Locate the cell with the specified text and output its [x, y] center coordinate. 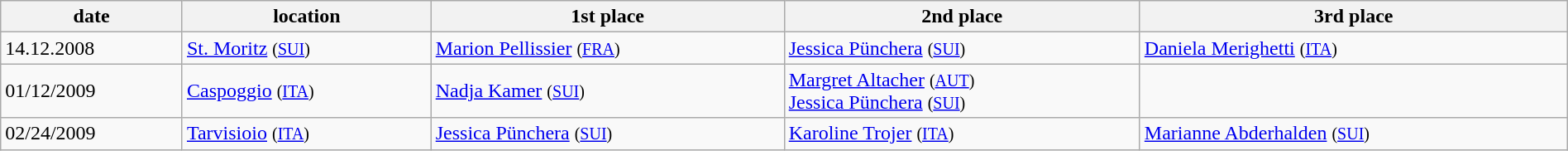
St. Moritz (SUI) [306, 48]
3rd place [1353, 17]
Nadja Kamer (SUI) [607, 91]
Marianne Abderhalden (SUI) [1353, 134]
2nd place [962, 17]
14.12.2008 [92, 48]
Marion Pellissier (FRA) [607, 48]
Margret Altacher (AUT) Jessica Pünchera (SUI) [962, 91]
02/24/2009 [92, 134]
1st place [607, 17]
Tarvisioio (ITA) [306, 134]
Karoline Trojer (ITA) [962, 134]
location [306, 17]
Daniela Merighetti (ITA) [1353, 48]
Caspoggio (ITA) [306, 91]
01/12/2009 [92, 91]
date [92, 17]
